Identify which cell holds the provided text, then report its [x, y] central coordinate. 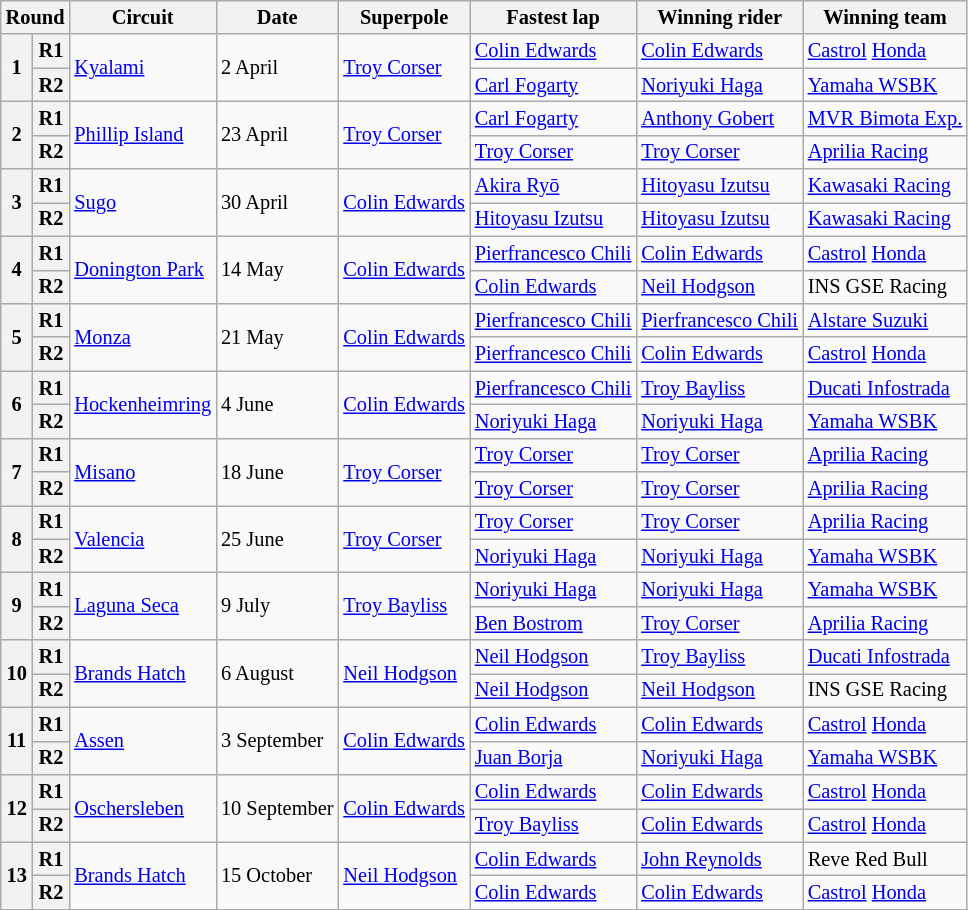
Round [36, 17]
10 [17, 674]
23 April [277, 134]
Superpole [404, 17]
10 September [277, 808]
3 [17, 202]
Assen [142, 740]
Misano [142, 472]
8 [17, 538]
Juan Borja [553, 758]
Oschersleben [142, 808]
14 May [277, 270]
5 [17, 336]
MVR Bimota Exp. [885, 118]
3 September [277, 740]
6 August [277, 674]
Date [277, 17]
30 April [277, 202]
Reve Red Bull [885, 859]
Valencia [142, 538]
6 [17, 404]
Akira Ryō [553, 186]
Hockenheimring [142, 404]
9 July [277, 606]
Sugo [142, 202]
Kyalami [142, 68]
4 [17, 270]
15 October [277, 876]
Winning team [885, 17]
4 June [277, 404]
Monza [142, 336]
11 [17, 740]
2 April [277, 68]
25 June [277, 538]
13 [17, 876]
Winning rider [719, 17]
9 [17, 606]
1 [17, 68]
Phillip Island [142, 134]
7 [17, 472]
Donington Park [142, 270]
21 May [277, 336]
John Reynolds [719, 859]
Alstare Suzuki [885, 320]
2 [17, 134]
Circuit [142, 17]
18 June [277, 472]
Laguna Seca [142, 606]
12 [17, 808]
Anthony Gobert [719, 118]
Fastest lap [553, 17]
Ben Bostrom [553, 623]
